Search for the cell housing the specified text and yield its (x, y) center coordinate. 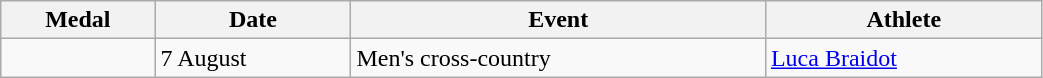
Men's cross-country (558, 58)
Medal (78, 20)
Date (253, 20)
7 August (253, 58)
Event (558, 20)
Luca Braidot (904, 58)
Athlete (904, 20)
